Find where the given text appears and provide that cell's center as (X, Y) coordinate. 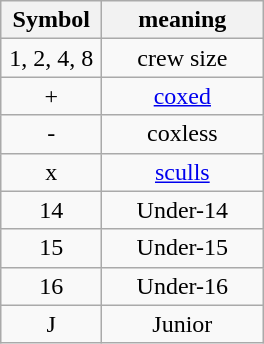
J (52, 324)
1, 2, 4, 8 (52, 58)
16 (52, 286)
meaning (182, 20)
Under-16 (182, 286)
Junior (182, 324)
14 (52, 210)
sculls (182, 172)
x (52, 172)
crew size (182, 58)
coxed (182, 96)
coxless (182, 134)
Under-15 (182, 248)
+ (52, 96)
Symbol (52, 20)
15 (52, 248)
Under-14 (182, 210)
- (52, 134)
